Extract the [x, y] coordinate from the center of the cell holding the provided text.  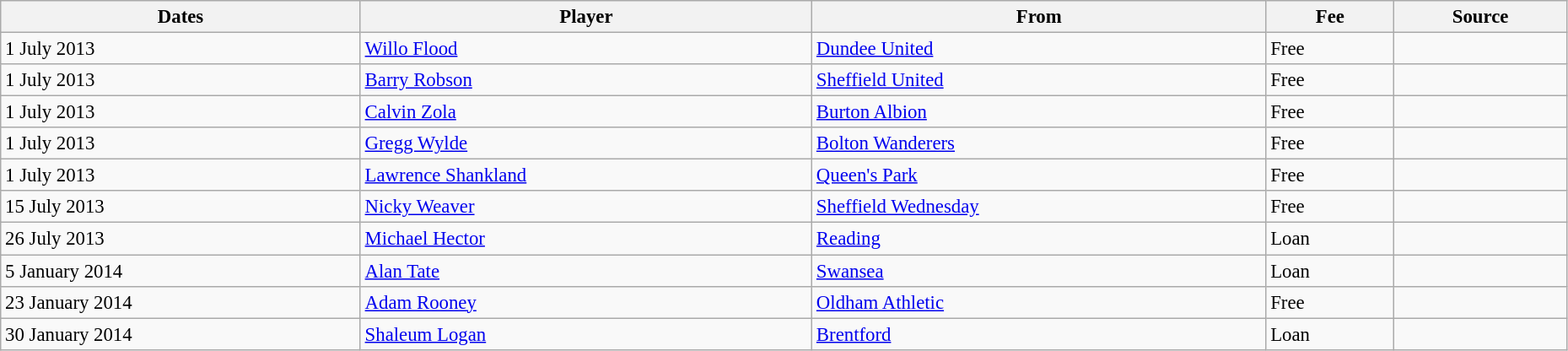
Calvin Zola [585, 112]
Dundee United [1039, 49]
5 January 2014 [181, 271]
Gregg Wylde [585, 143]
Swansea [1039, 271]
Dates [181, 17]
15 July 2013 [181, 207]
Alan Tate [585, 271]
Sheffield United [1039, 80]
From [1039, 17]
Sheffield Wednesday [1039, 207]
Queen's Park [1039, 175]
Reading [1039, 239]
Burton Albion [1039, 112]
Adam Rooney [585, 302]
Lawrence Shankland [585, 175]
Bolton Wanderers [1039, 143]
Brentford [1039, 334]
30 January 2014 [181, 334]
Fee [1330, 17]
Player [585, 17]
Source [1481, 17]
Willo Flood [585, 49]
Nicky Weaver [585, 207]
Shaleum Logan [585, 334]
Barry Robson [585, 80]
26 July 2013 [181, 239]
Michael Hector [585, 239]
Oldham Athletic [1039, 302]
23 January 2014 [181, 302]
